From the cell containing the given text, extract its center point as [X, Y] coordinate. 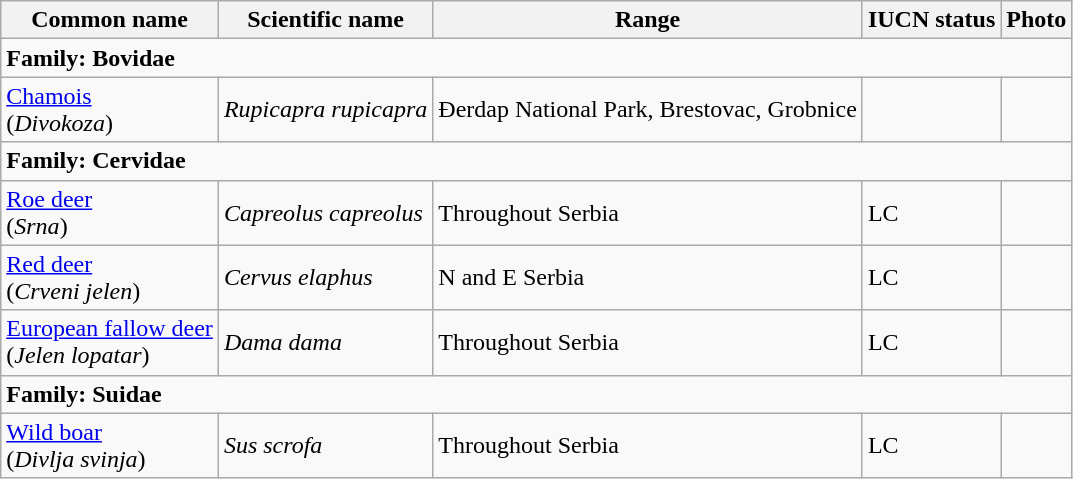
N and E Serbia [648, 278]
Family: Cervidae [536, 161]
Family: Bovidae [536, 58]
IUCN status [931, 20]
Cervus elaphus [325, 278]
Đerdap National Park, Brestovac, Grobnice [648, 110]
Chamois(Divokoza) [110, 110]
Range [648, 20]
Roe deer(Srna) [110, 212]
Photo [1036, 20]
Capreolus capreolus [325, 212]
Rupicapra rupicapra [325, 110]
Sus scrofa [325, 446]
Wild boar(Divlja svinja) [110, 446]
Red deer(Crveni jelen) [110, 278]
Common name [110, 20]
European fallow deer(Jelen lopatar) [110, 342]
Family: Suidae [536, 394]
Scientific name [325, 20]
Dama dama [325, 342]
